Return (X, Y) of the center of cell containing provided text 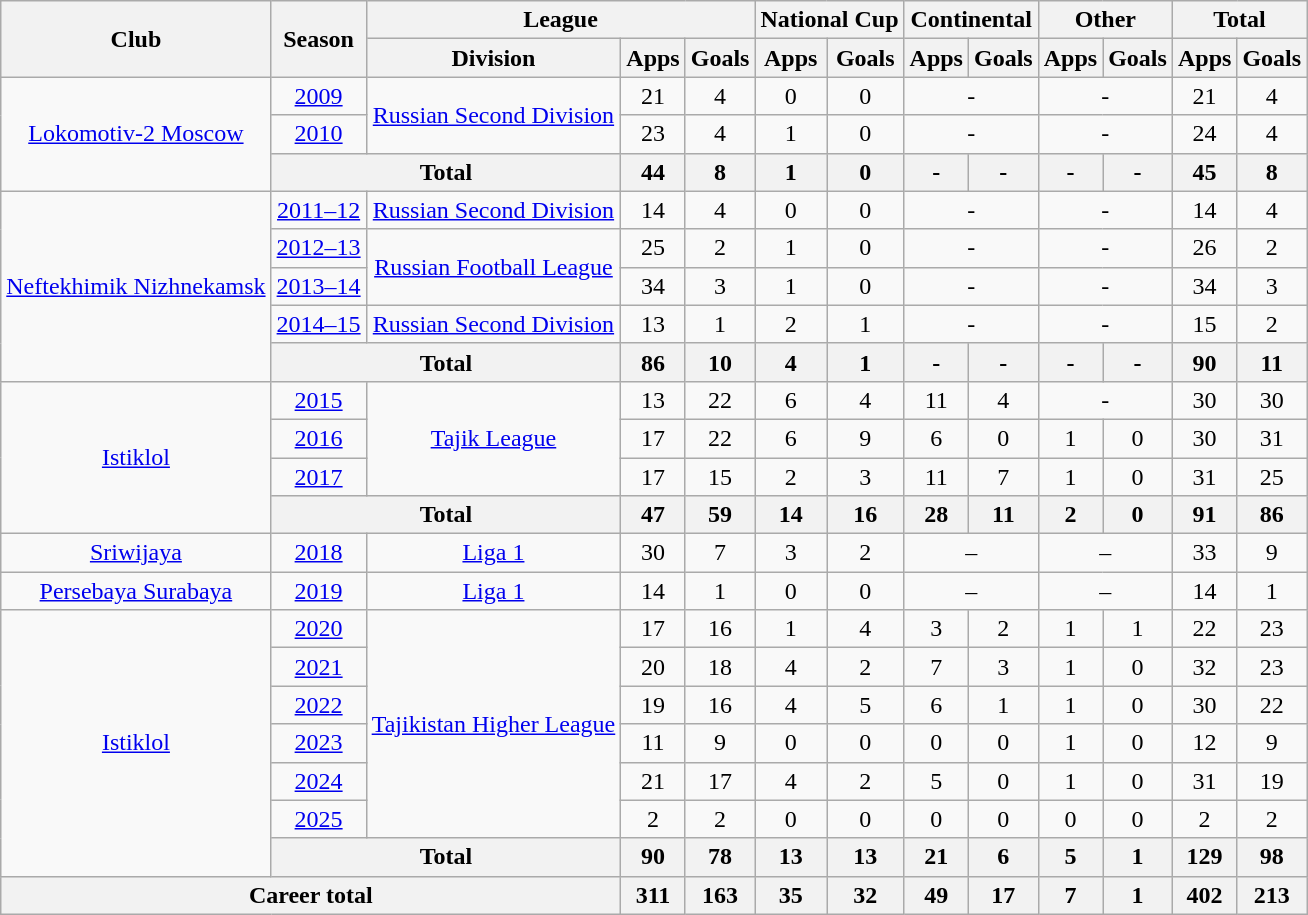
129 (1204, 857)
Season (318, 39)
Division (494, 58)
26 (1204, 248)
311 (653, 895)
44 (653, 172)
2025 (318, 819)
Persebaya Surabaya (136, 591)
20 (653, 667)
28 (936, 515)
2022 (318, 705)
163 (720, 895)
2011–12 (318, 210)
Lokomotiv-2 Moscow (136, 134)
2021 (318, 667)
2016 (318, 438)
Tajikistan Higher League (494, 724)
2014–15 (318, 324)
2019 (318, 591)
Tajik League (494, 438)
24 (1204, 134)
213 (1272, 895)
10 (720, 362)
National Cup (830, 20)
Club (136, 39)
2023 (318, 743)
2015 (318, 400)
Sriwijaya (136, 553)
League (560, 20)
91 (1204, 515)
Career total (311, 895)
12 (1204, 743)
402 (1204, 895)
2013–14 (318, 286)
2010 (318, 134)
49 (936, 895)
Continental (971, 20)
2018 (318, 553)
98 (1272, 857)
45 (1204, 172)
2017 (318, 477)
33 (1204, 553)
2009 (318, 96)
2024 (318, 781)
35 (791, 895)
2020 (318, 629)
Other (1105, 20)
47 (653, 515)
Russian Football League (494, 267)
18 (720, 667)
78 (720, 857)
2012–13 (318, 248)
Neftekhimik Nizhnekamsk (136, 286)
59 (720, 515)
